Return the (x, y) coordinate for the center point of the cell that contains the specified text.  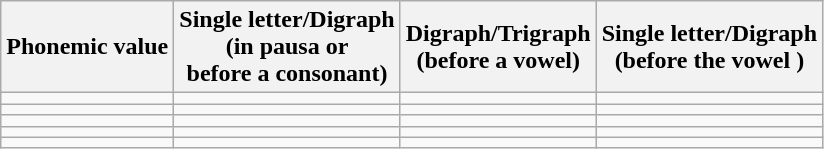
Single letter/Digraph(in pausa or before a consonant) (287, 47)
Single letter/Digraph(before the vowel ) (709, 47)
Digraph/Trigraph(before a vowel) (498, 47)
Phonemic value (88, 47)
